Scan for the cell matching the given text and deliver its (X, Y) coordinate at center. 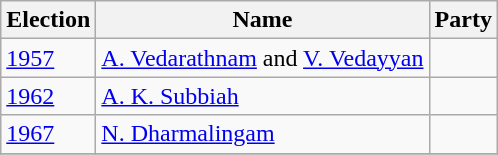
Election (48, 20)
1957 (48, 58)
1967 (48, 134)
1962 (48, 96)
Name (262, 20)
Party (463, 20)
A. Vedarathnam and V. Vedayyan (262, 58)
A. K. Subbiah (262, 96)
N. Dharmalingam (262, 134)
